Provide the [X, Y] coordinate of the cell's center where the given text is located.  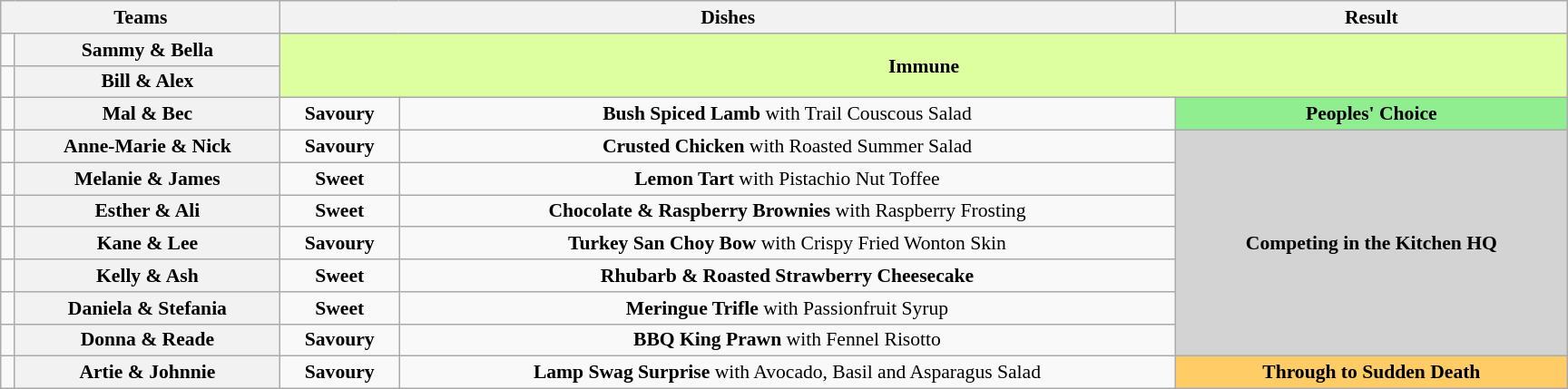
Sammy & Bella [147, 50]
Teams [141, 17]
BBQ King Prawn with Fennel Risotto [788, 340]
Rhubarb & Roasted Strawberry Cheesecake [788, 276]
Chocolate & Raspberry Brownies with Raspberry Frosting [788, 211]
Esther & Ali [147, 211]
Donna & Reade [147, 340]
Kelly & Ash [147, 276]
Turkey San Choy Bow with Crispy Fried Wonton Skin [788, 244]
Dishes [728, 17]
Daniela & Stefania [147, 308]
Anne-Marie & Nick [147, 147]
Mal & Bec [147, 114]
Crusted Chicken with Roasted Summer Salad [788, 147]
Artie & Johnnie [147, 373]
Through to Sudden Death [1371, 373]
Competing in the Kitchen HQ [1371, 243]
Meringue Trifle with Passionfruit Syrup [788, 308]
Lamp Swag Surprise with Avocado, Basil and Asparagus Salad [788, 373]
Lemon Tart with Pistachio Nut Toffee [788, 179]
Kane & Lee [147, 244]
Immune [924, 65]
Melanie & James [147, 179]
Peoples' Choice [1371, 114]
Result [1371, 17]
Bill & Alex [147, 82]
Bush Spiced Lamb with Trail Couscous Salad [788, 114]
